Extract the [X, Y] coordinate from the center of the cell holding the provided text.  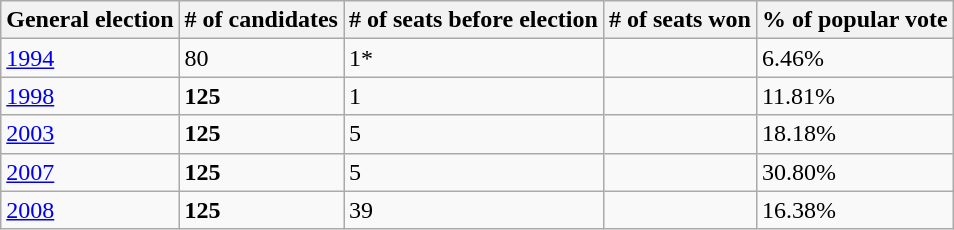
2003 [90, 134]
2008 [90, 210]
18.18% [854, 134]
# of candidates [261, 20]
# of seats won [680, 20]
80 [261, 58]
11.81% [854, 96]
1 [474, 96]
30.80% [854, 172]
1* [474, 58]
# of seats before election [474, 20]
6.46% [854, 58]
2007 [90, 172]
1994 [90, 58]
1998 [90, 96]
General election [90, 20]
% of popular vote [854, 20]
39 [474, 210]
16.38% [854, 210]
